Extract the (x, y) coordinate from the center of the cell holding the provided text.  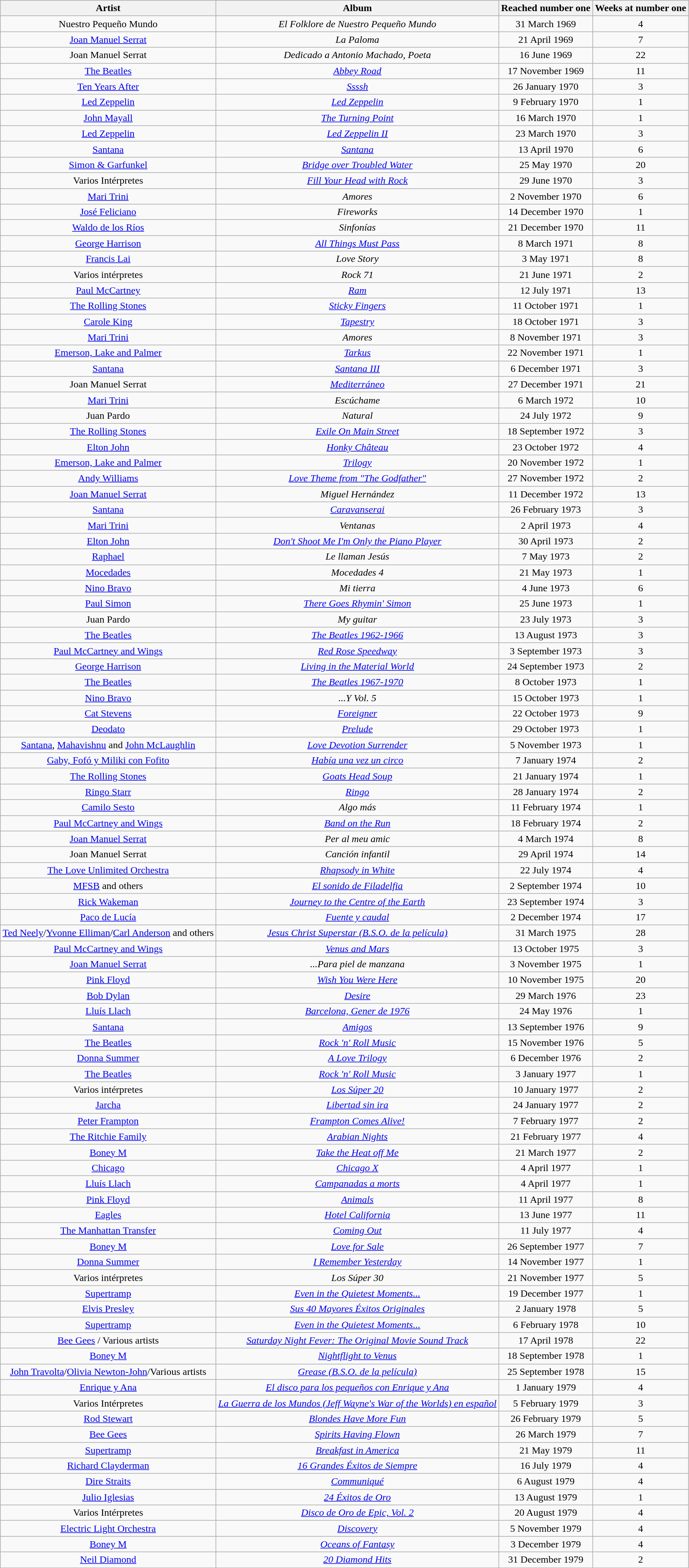
6 August 1979 (546, 1482)
3 January 1977 (546, 1074)
16 July 1979 (546, 1466)
Ram (357, 290)
15 November 1976 (546, 1043)
Miguel Hernández (357, 494)
21 June 1971 (546, 275)
16 June 1969 (546, 55)
The Beatles 1967-1970 (357, 682)
Peter Frampton (108, 1121)
Disco de Oro de Epic, Vol. 2 (357, 1513)
Francis Lai (108, 259)
23 July 1973 (546, 619)
Blondes Have More Fun (357, 1419)
3 September 1973 (546, 651)
22 October 1973 (546, 714)
21 January 1974 (546, 776)
The Turning Point (357, 118)
30 April 1973 (546, 541)
13 June 1977 (546, 1215)
My guitar (357, 619)
2 April 1973 (546, 525)
16 Grandes Éxitos de Siempre (357, 1466)
El sonido de Filadelfia (357, 886)
Escúchame (357, 400)
11 April 1977 (546, 1199)
Exile On Main Street (357, 431)
27 November 1972 (546, 478)
Prelude (357, 729)
Raphael (108, 557)
26 January 1970 (546, 86)
Rock 71 (357, 275)
2 September 1974 (546, 886)
Bee Gees / Various artists (108, 1340)
11 December 1972 (546, 494)
Algo más (357, 807)
Ventanas (357, 525)
11 February 1974 (546, 807)
21 March 1977 (546, 1152)
14 (641, 854)
Carole King (108, 322)
Enrique y Ana (108, 1387)
Richard Clayderman (108, 1466)
La Guerra de los Mundos (Jeff Wayne's War of the Worlds) en español (357, 1403)
19 December 1977 (546, 1293)
Ringo (357, 792)
Rod Stewart (108, 1419)
Ted Neely/Yvonne Elliman/Carl Anderson and others (108, 933)
Ringo Starr (108, 792)
Sticky Fingers (357, 306)
Breakfast in America (357, 1450)
Le llaman Jesús (357, 557)
I Remember Yesterday (357, 1262)
4 March 1974 (546, 839)
15 (641, 1372)
21 May 1979 (546, 1450)
Jarcha (108, 1105)
17 November 1969 (546, 71)
Per al meu amic (357, 839)
25 September 1978 (546, 1372)
Weeks at number one (641, 8)
Santana III (357, 369)
29 April 1974 (546, 854)
Goats Head Soup (357, 776)
Saturday Night Fever: The Original Movie Sound Track (357, 1340)
Barcelona, Gener de 1976 (357, 1011)
11 October 1971 (546, 306)
Arabian Nights (357, 1136)
3 December 1979 (546, 1544)
Honky Château (357, 447)
Eagles (108, 1215)
Grease (B.S.O. de la película) (357, 1372)
7 February 1977 (546, 1121)
Mocedades 4 (357, 572)
20 November 1972 (546, 463)
El disco para los pequeños con Enrique y Ana (357, 1387)
John Travolta/Olivia Newton-John/Various artists (108, 1372)
21 April 1969 (546, 40)
Jesus Christ Superstar (B.S.O. de la película) (357, 933)
Band on the Run (357, 823)
Album (357, 8)
Communiqué (357, 1482)
13 April 1970 (546, 149)
26 February 1973 (546, 510)
10 November 1975 (546, 980)
Mocedades (108, 572)
Bee Gees (108, 1434)
Nuestro Pequeño Mundo (108, 24)
18 September 1972 (546, 431)
Venus and Mars (357, 948)
Dire Straits (108, 1482)
13 October 1975 (546, 948)
2 December 1974 (546, 917)
Fill Your Head with Rock (357, 180)
Tarkus (357, 353)
28 (641, 933)
8 March 1971 (546, 243)
5 November 1979 (546, 1528)
The Beatles 1962-1966 (357, 635)
Rick Wakeman (108, 901)
La Paloma (357, 40)
Living in the Material World (357, 666)
Led Zeppelin II (357, 133)
27 December 1971 (546, 384)
Reached number one (546, 8)
9 February 1970 (546, 102)
12 July 1971 (546, 290)
The Ritchie Family (108, 1136)
20 August 1979 (546, 1513)
8 November 1971 (546, 337)
Camilo Sesto (108, 807)
Los Súper 20 (357, 1090)
Frampton Comes Alive! (357, 1121)
Paco de Lucía (108, 917)
6 December 1976 (546, 1058)
Oceans of Fantasy (357, 1544)
21 (641, 384)
24 September 1973 (546, 666)
23 March 1970 (546, 133)
Paul Simon (108, 604)
Caravanserai (357, 510)
Gaby, Fofó y Miliki con Fofito (108, 761)
16 March 1970 (546, 118)
Love Theme from "The Godfather" (357, 478)
Santana, Mahavishnu and John McLaughlin (108, 745)
3 May 1971 (546, 259)
31 December 1979 (546, 1560)
Chicago X (357, 1168)
Chicago (108, 1168)
Abbey Road (357, 71)
8 October 1973 (546, 682)
29 October 1973 (546, 729)
29 June 1970 (546, 180)
6 December 1971 (546, 369)
MFSB and others (108, 886)
Rhapsody in White (357, 870)
Andy Williams (108, 478)
There Goes Rhymin' Simon (357, 604)
6 February 1978 (546, 1325)
22 July 1974 (546, 870)
John Mayall (108, 118)
13 September 1976 (546, 1027)
2 November 1970 (546, 196)
Animals (357, 1199)
13 August 1973 (546, 635)
17 (641, 917)
Simon & Garfunkel (108, 165)
Spirits Having Flown (357, 1434)
Fireworks (357, 212)
5 November 1973 (546, 745)
Neil Diamond (108, 1560)
21 May 1973 (546, 572)
Ssssh (357, 86)
2 January 1978 (546, 1309)
26 February 1979 (546, 1419)
14 December 1970 (546, 212)
1 January 1979 (546, 1387)
Love Story (357, 259)
Bob Dylan (108, 996)
7 May 1973 (546, 557)
A Love Trilogy (357, 1058)
Bridge over Troubled Water (357, 165)
26 September 1977 (546, 1246)
The Manhattan Transfer (108, 1231)
Natural (357, 415)
31 March 1969 (546, 24)
Paul McCartney (108, 290)
Libertad sin ira (357, 1105)
18 February 1974 (546, 823)
24 January 1977 (546, 1105)
Love Devotion Surrender (357, 745)
21 November 1977 (546, 1278)
14 November 1977 (546, 1262)
Fuente y caudal (357, 917)
21 December 1970 (546, 228)
5 February 1979 (546, 1403)
3 November 1975 (546, 964)
Waldo de los Ríos (108, 228)
Trilogy (357, 463)
28 January 1974 (546, 792)
Red Rose Speedway (357, 651)
Había una vez un circo (357, 761)
15 October 1973 (546, 698)
Sus 40 Mayores Éxitos Originales (357, 1309)
7 January 1974 (546, 761)
Cat Stevens (108, 714)
Journey to the Centre of the Earth (357, 901)
Artist (108, 8)
Mi tierra (357, 588)
Coming Out (357, 1231)
26 March 1979 (546, 1434)
El Folklore de Nuestro Pequeño Mundo (357, 24)
...Para piel de manzana (357, 964)
Take the Heat off Me (357, 1152)
22 November 1971 (546, 353)
Campanadas a morts (357, 1183)
20 Diamond Hits (357, 1560)
21 February 1977 (546, 1136)
Mediterráneo (357, 384)
25 May 1970 (546, 165)
29 March 1976 (546, 996)
23 October 1972 (546, 447)
11 July 1977 (546, 1231)
Don't Shoot Me I'm Only the Piano Player (357, 541)
The Love Unlimited Orchestra (108, 870)
Love for Sale (357, 1246)
Los Súper 30 (357, 1278)
4 June 1973 (546, 588)
10 January 1977 (546, 1090)
Desire (357, 996)
José Feliciano (108, 212)
Amigos (357, 1027)
24 May 1976 (546, 1011)
Ten Years After (108, 86)
6 March 1972 (546, 400)
...Y Vol. 5 (357, 698)
24 Éxitos de Oro (357, 1497)
17 April 1978 (546, 1340)
Sinfonías (357, 228)
Electric Light Orchestra (108, 1528)
25 June 1973 (546, 604)
23 September 1974 (546, 901)
Tapestry (357, 322)
Dedicado a Antonio Machado, Poeta (357, 55)
Hotel California (357, 1215)
Nightflight to Venus (357, 1356)
18 October 1971 (546, 322)
Foreigner (357, 714)
Discovery (357, 1528)
All Things Must Pass (357, 243)
13 August 1979 (546, 1497)
24 July 1972 (546, 415)
Wish You Were Here (357, 980)
Julio Iglesias (108, 1497)
Canción infantil (357, 854)
18 September 1978 (546, 1356)
Deodato (108, 729)
Elvis Presley (108, 1309)
31 March 1975 (546, 933)
23 (641, 996)
